Return (X, Y) of the center of cell containing provided text 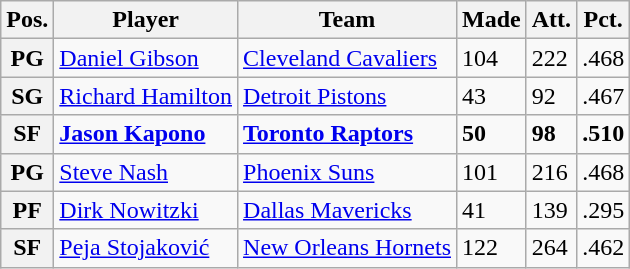
Steve Nash (146, 172)
SG (28, 96)
Cleveland Cavaliers (348, 58)
98 (551, 134)
Pos. (28, 20)
264 (551, 248)
.295 (604, 210)
139 (551, 210)
New Orleans Hornets (348, 248)
.510 (604, 134)
104 (492, 58)
50 (492, 134)
Dallas Mavericks (348, 210)
122 (492, 248)
Jason Kapono (146, 134)
Phoenix Suns (348, 172)
Att. (551, 20)
Dirk Nowitzki (146, 210)
PF (28, 210)
Pct. (604, 20)
Richard Hamilton (146, 96)
101 (492, 172)
Made (492, 20)
.462 (604, 248)
216 (551, 172)
92 (551, 96)
.467 (604, 96)
Toronto Raptors (348, 134)
43 (492, 96)
41 (492, 210)
Team (348, 20)
Daniel Gibson (146, 58)
Detroit Pistons (348, 96)
Peja Stojaković (146, 248)
222 (551, 58)
Player (146, 20)
